Extract the [x, y] coordinate from the center of the cell holding the provided text.  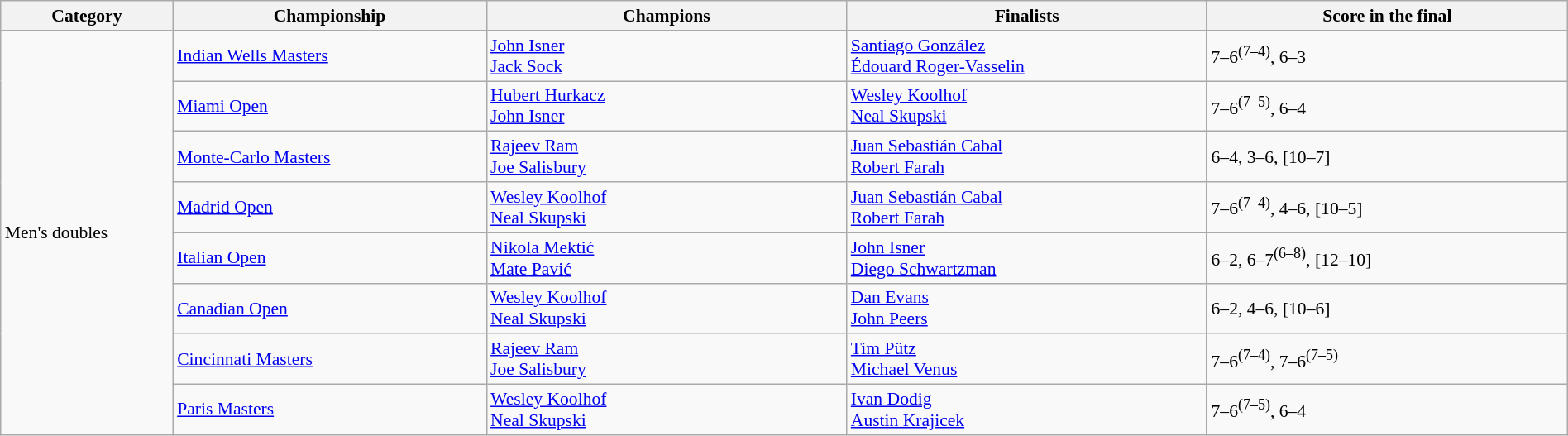
Dan Evans John Peers [1027, 308]
Championship [329, 16]
Canadian Open [329, 308]
6–2, 4–6, [10–6] [1387, 308]
Category [87, 16]
Miami Open [329, 106]
John Isner Diego Schwartzman [1027, 258]
Tim Pütz Michael Venus [1027, 359]
Finalists [1027, 16]
Cincinnati Masters [329, 359]
Santiago González Édouard Roger-Vasselin [1027, 56]
Nikola Mektić Mate Pavić [667, 258]
6–2, 6–7(6–8), [12–10] [1387, 258]
John Isner Jack Sock [667, 56]
Italian Open [329, 258]
Hubert Hurkacz John Isner [667, 106]
Men's doubles [87, 233]
Ivan Dodig Austin Krajicek [1027, 410]
Champions [667, 16]
7–6(7–4), 6–3 [1387, 56]
7–6(7–4), 7–6(7–5) [1387, 359]
7–6(7–4), 4–6, [10–5] [1387, 207]
Indian Wells Masters [329, 56]
6–4, 3–6, [10–7] [1387, 157]
Monte-Carlo Masters [329, 157]
Paris Masters [329, 410]
Madrid Open [329, 207]
Score in the final [1387, 16]
